Detect which cell encompasses the target text, then output its [X, Y] center coordinate. 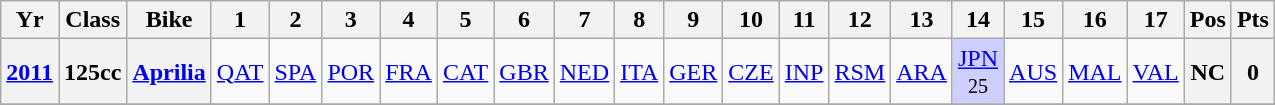
8 [640, 20]
1 [240, 20]
MAL [1095, 72]
13 [922, 20]
GER [694, 72]
GBR [524, 72]
2 [296, 20]
0 [1252, 72]
Yr [30, 20]
Class [92, 20]
INP [804, 72]
NC [1208, 72]
3 [351, 20]
Bike [169, 20]
ITA [640, 72]
QAT [240, 72]
VAL [1156, 72]
Aprilia [169, 72]
17 [1156, 20]
11 [804, 20]
RSM [860, 72]
16 [1095, 20]
6 [524, 20]
JPN25 [978, 72]
14 [978, 20]
POR [351, 72]
15 [1034, 20]
5 [465, 20]
125cc [92, 72]
Pts [1252, 20]
2011 [30, 72]
AUS [1034, 72]
ARA [922, 72]
CZE [751, 72]
CAT [465, 72]
FRA [409, 72]
7 [584, 20]
12 [860, 20]
9 [694, 20]
Pos [1208, 20]
10 [751, 20]
SPA [296, 72]
4 [409, 20]
NED [584, 72]
